Determine the (X, Y) coordinate at the center of the cell enclosing the given text.  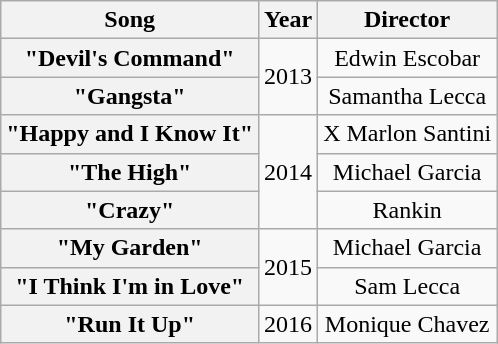
"Happy and I Know It" (130, 134)
"My Garden" (130, 248)
2013 (288, 77)
"I Think I'm in Love" (130, 286)
2016 (288, 324)
"Crazy" (130, 210)
X Marlon Santini (408, 134)
Edwin Escobar (408, 58)
"Devil's Command" (130, 58)
Sam Lecca (408, 286)
"The High" (130, 172)
Song (130, 20)
"Run It Up" (130, 324)
"Gangsta" (130, 96)
Year (288, 20)
Monique Chavez (408, 324)
Samantha Lecca (408, 96)
2014 (288, 172)
2015 (288, 267)
Rankin (408, 210)
Director (408, 20)
